Extract the (X, Y) coordinate from the center of the cell holding the provided text.  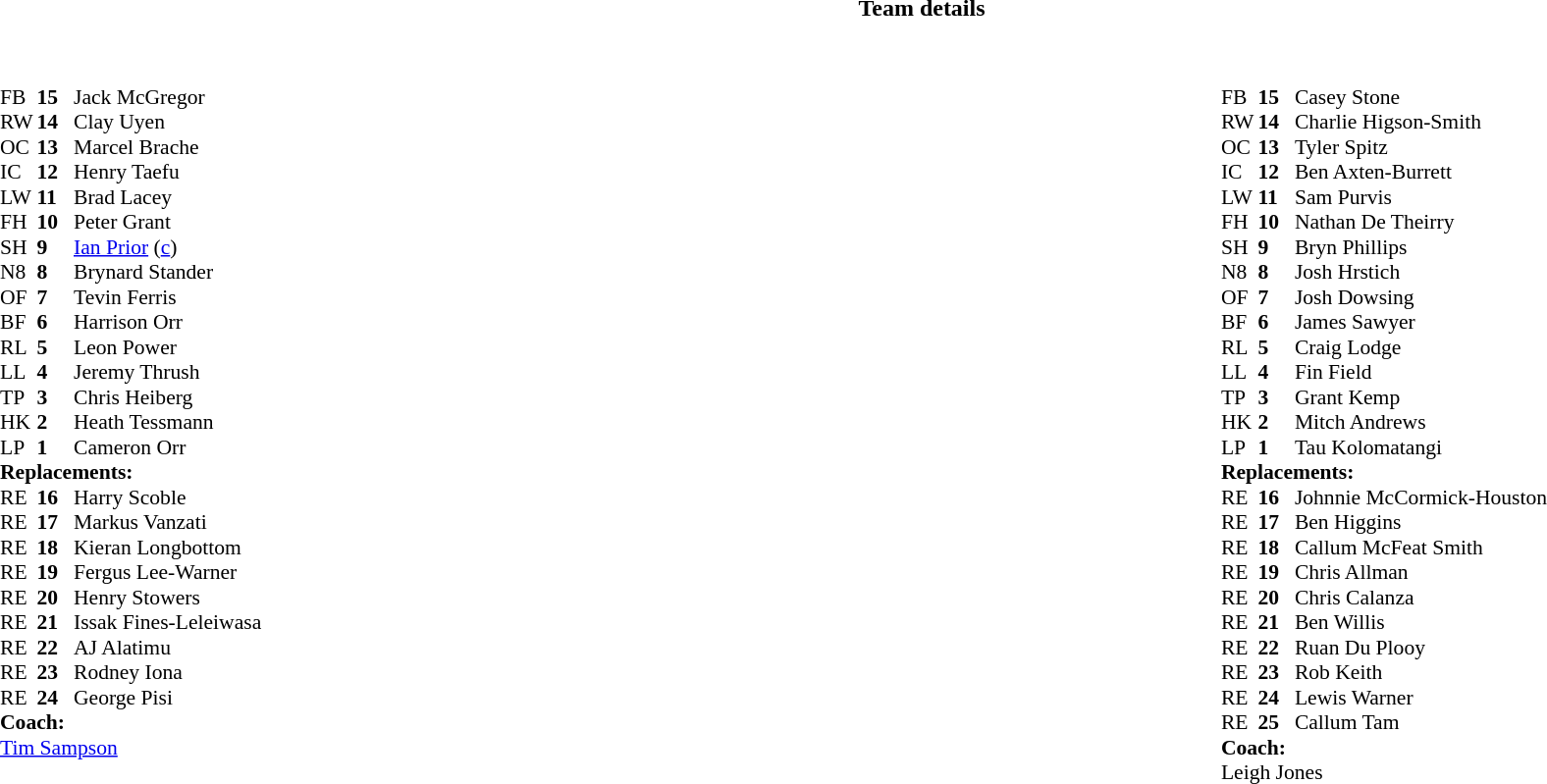
Kieran Longbottom (167, 548)
Josh Hrstich (1421, 272)
Callum McFeat Smith (1421, 548)
Sam Purvis (1421, 197)
Bryn Phillips (1421, 247)
Ben Axten-Burrett (1421, 172)
AJ Alatimu (167, 648)
Rob Keith (1421, 672)
Chris Heiberg (167, 397)
Cameron Orr (167, 447)
Ian Prior (c) (167, 247)
Jeremy Thrush (167, 372)
Harry Scoble (167, 497)
Henry Taefu (167, 172)
Johnnie McCormick-Houston (1421, 497)
Fin Field (1421, 372)
Casey Stone (1421, 97)
Harrison Orr (167, 323)
Grant Kemp (1421, 397)
Heath Tessmann (167, 423)
Craig Lodge (1421, 347)
Henry Stowers (167, 598)
Charlie Higson-Smith (1421, 123)
Jack McGregor (167, 97)
Markus Vanzati (167, 523)
Brad Lacey (167, 197)
Leon Power (167, 347)
Ben Willis (1421, 623)
Tyler Spitz (1421, 147)
Chris Calanza (1421, 598)
Tau Kolomatangi (1421, 447)
Lewis Warner (1421, 698)
Josh Dowsing (1421, 297)
George Pisi (167, 698)
Ruan Du Plooy (1421, 648)
Chris Allman (1421, 572)
Marcel Brache (167, 147)
Mitch Andrews (1421, 423)
Nathan De Theirry (1421, 223)
Issak Fines-Leleiwasa (167, 623)
25 (1276, 723)
Rodney Iona (167, 672)
Tevin Ferris (167, 297)
Tim Sampson (131, 748)
Brynard Stander (167, 272)
Clay Uyen (167, 123)
Fergus Lee-Warner (167, 572)
James Sawyer (1421, 323)
Peter Grant (167, 223)
Callum Tam (1421, 723)
Ben Higgins (1421, 523)
